Locate the cell with the specified text and output its [X, Y] center coordinate. 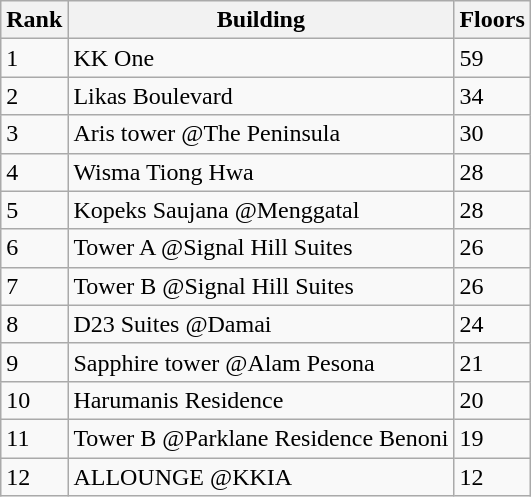
21 [492, 362]
Building [261, 20]
KK One [261, 58]
Harumanis Residence [261, 400]
9 [34, 362]
Likas Boulevard [261, 96]
8 [34, 324]
30 [492, 134]
Tower A @Signal Hill Suites [261, 248]
7 [34, 286]
11 [34, 438]
10 [34, 400]
59 [492, 58]
5 [34, 210]
Wisma Tiong Hwa [261, 172]
4 [34, 172]
D23 Suites @Damai [261, 324]
1 [34, 58]
24 [492, 324]
34 [492, 96]
3 [34, 134]
20 [492, 400]
Rank [34, 20]
Floors [492, 20]
2 [34, 96]
Tower B @Signal Hill Suites [261, 286]
Aris tower @The Peninsula [261, 134]
6 [34, 248]
Kopeks Saujana @Menggatal [261, 210]
Tower B @Parklane Residence Benoni [261, 438]
Sapphire tower @Alam Pesona [261, 362]
ALLOUNGE @KKIA [261, 477]
19 [492, 438]
